From the cell containing the given text, extract its center point as [x, y] coordinate. 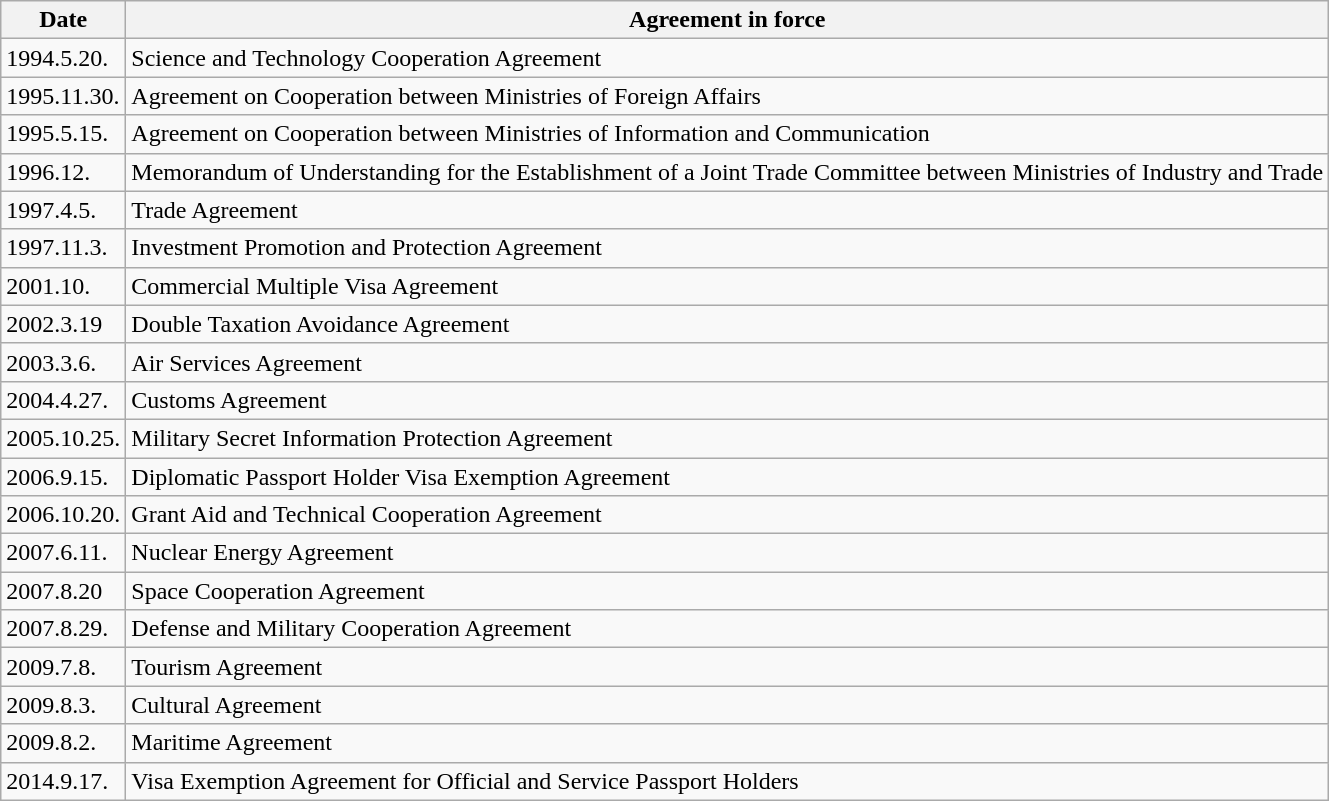
Air Services Agreement [728, 362]
2004.4.27. [64, 400]
Visa Exemption Agreement for Official and Service Passport Holders [728, 781]
2009.8.2. [64, 743]
2014.9.17. [64, 781]
Military Secret Information Protection Agreement [728, 438]
Diplomatic Passport Holder Visa Exemption Agreement [728, 477]
Investment Promotion and Protection Agreement [728, 248]
Space Cooperation Agreement [728, 591]
2005.10.25. [64, 438]
2006.10.20. [64, 515]
Science and Technology Cooperation Agreement [728, 58]
Memorandum of Understanding for the Establishment of a Joint Trade Committee between Ministries of Industry and Trade [728, 172]
Defense and Military Cooperation Agreement [728, 629]
2007.6.11. [64, 553]
Customs Agreement [728, 400]
Double Taxation Avoidance Agreement [728, 324]
Commercial Multiple Visa Agreement [728, 286]
1997.4.5. [64, 210]
2003.3.6. [64, 362]
2007.8.29. [64, 629]
2007.8.20 [64, 591]
2009.8.3. [64, 705]
1994.5.20. [64, 58]
2001.10. [64, 286]
Agreement on Cooperation between Ministries of Foreign Affairs [728, 96]
Date [64, 20]
1995.5.15. [64, 134]
2009.7.8. [64, 667]
2006.9.15. [64, 477]
1996.12. [64, 172]
1995.11.30. [64, 96]
Cultural Agreement [728, 705]
Tourism Agreement [728, 667]
2002.3.19 [64, 324]
1997.11.3. [64, 248]
Grant Aid and Technical Cooperation Agreement [728, 515]
Agreement on Cooperation between Ministries of Information and Communication [728, 134]
Maritime Agreement [728, 743]
Agreement in force [728, 20]
Nuclear Energy Agreement [728, 553]
Trade Agreement [728, 210]
